Locate the cell with the specified text and output its [X, Y] center coordinate. 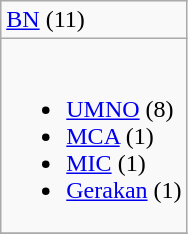
UMNO (8) MCA (1) MIC (1) Gerakan (1) [94, 136]
BN (11) [94, 20]
